Provide the (X, Y) coordinate of the cell's center where the given text is located.  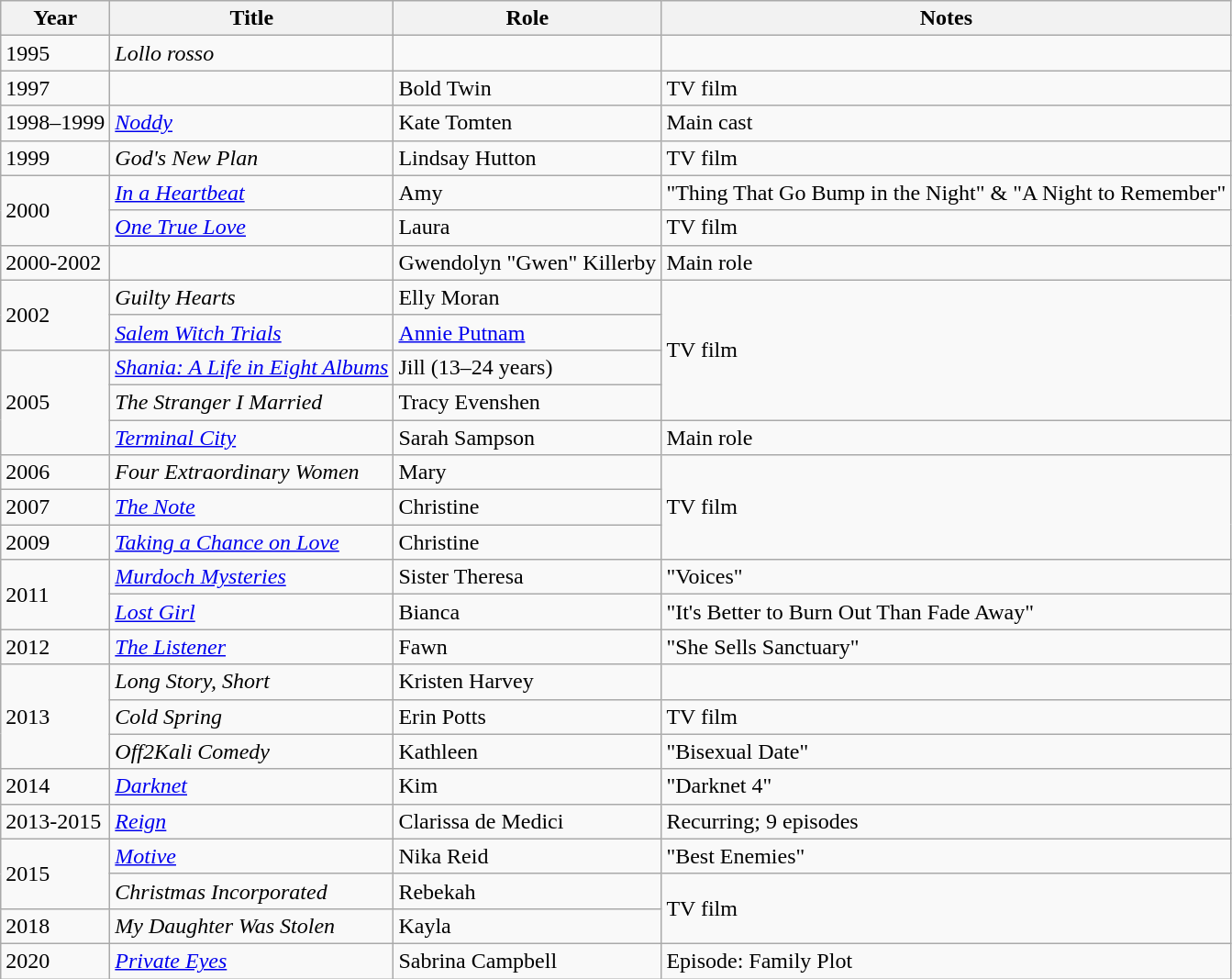
Kristen Harvey (527, 682)
Elly Moran (527, 297)
Erin Potts (527, 717)
1999 (55, 158)
Kim (527, 786)
Bold Twin (527, 88)
One True Love (251, 228)
2013-2015 (55, 821)
1998–1999 (55, 123)
Private Eyes (251, 961)
"Thing That Go Bump in the Night" & "A Night to Remember" (947, 193)
Off2Kali Comedy (251, 751)
1997 (55, 88)
2002 (55, 315)
Gwendolyn "Gwen" Killerby (527, 262)
2011 (55, 595)
Cold Spring (251, 717)
"She Sells Sanctuary" (947, 647)
Sarah Sampson (527, 438)
Lollo rosso (251, 53)
The Note (251, 507)
"Darknet 4" (947, 786)
Amy (527, 193)
Nika Reid (527, 856)
Kathleen (527, 751)
Reign (251, 821)
"Best Enemies" (947, 856)
Title (251, 18)
Long Story, Short (251, 682)
2013 (55, 717)
2015 (55, 873)
2005 (55, 402)
2009 (55, 542)
Recurring; 9 episodes (947, 821)
Taking a Chance on Love (251, 542)
My Daughter Was Stolen (251, 926)
"Bisexual Date" (947, 751)
In a Heartbeat (251, 193)
2020 (55, 961)
Clarissa de Medici (527, 821)
Bianca (527, 612)
Laura (527, 228)
Sabrina Campbell (527, 961)
Sister Theresa (527, 577)
Four Extraordinary Women (251, 473)
Christmas Incorporated (251, 891)
Noddy (251, 123)
Terminal City (251, 438)
2006 (55, 473)
Murdoch Mysteries (251, 577)
Darknet (251, 786)
2000-2002 (55, 262)
Mary (527, 473)
Rebekah (527, 891)
Year (55, 18)
Role (527, 18)
Lost Girl (251, 612)
Guilty Hearts (251, 297)
Tracy Evenshen (527, 402)
2007 (55, 507)
Kate Tomten (527, 123)
1995 (55, 53)
Main cast (947, 123)
Episode: Family Plot (947, 961)
Motive (251, 856)
God's New Plan (251, 158)
2014 (55, 786)
Salem Witch Trials (251, 332)
2012 (55, 647)
The Stranger I Married (251, 402)
Kayla (527, 926)
2000 (55, 210)
Notes (947, 18)
Fawn (527, 647)
2018 (55, 926)
The Listener (251, 647)
"Voices" (947, 577)
Jill (13–24 years) (527, 367)
"It's Better to Burn Out Than Fade Away" (947, 612)
Lindsay Hutton (527, 158)
Shania: A Life in Eight Albums (251, 367)
Annie Putnam (527, 332)
